Locate the cell with the specified text and output its (X, Y) center coordinate. 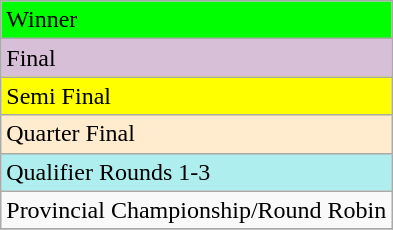
Provincial Championship/Round Robin (196, 210)
Qualifier Rounds 1-3 (196, 172)
Quarter Final (196, 134)
Winner (196, 20)
Final (196, 58)
Semi Final (196, 96)
